Scan for the cell matching the given text and deliver its (X, Y) coordinate at center. 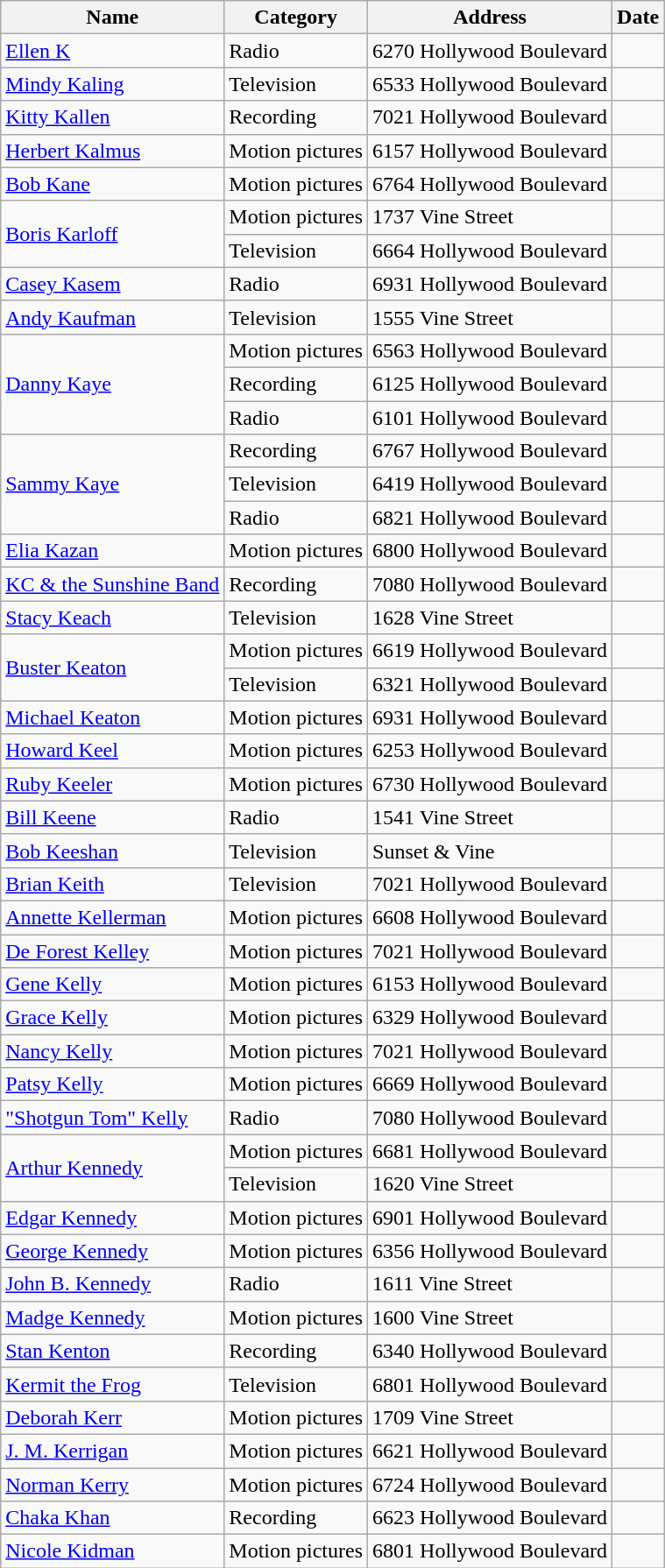
Michael Keaton (112, 717)
6563 Hollywood Boulevard (491, 350)
6730 Hollywood Boulevard (491, 784)
1600 Vine Street (491, 1317)
Address (491, 18)
6821 Hollywood Boulevard (491, 518)
John B. Kennedy (112, 1284)
1737 Vine Street (491, 217)
1628 Vine Street (491, 618)
6340 Hollywood Boulevard (491, 1351)
Ruby Keeler (112, 784)
6623 Hollywood Boulevard (491, 1518)
Elia Kazan (112, 551)
Howard Keel (112, 751)
Deborah Kerr (112, 1417)
Danny Kaye (112, 384)
1709 Vine Street (491, 1417)
Casey Kasem (112, 284)
6669 Hollywood Boulevard (491, 1084)
Gene Kelly (112, 985)
Category (296, 18)
6533 Hollywood Boulevard (491, 84)
Bob Kane (112, 184)
Name (112, 18)
6621 Hollywood Boulevard (491, 1451)
Nicole Kidman (112, 1551)
Bob Keeshan (112, 851)
Boris Karloff (112, 234)
Grace Kelly (112, 1018)
Nancy Kelly (112, 1051)
Norman Kerry (112, 1485)
Edgar Kennedy (112, 1218)
6764 Hollywood Boulevard (491, 184)
Kermit the Frog (112, 1384)
6619 Hollywood Boulevard (491, 651)
1620 Vine Street (491, 1184)
6253 Hollywood Boulevard (491, 751)
6157 Hollywood Boulevard (491, 151)
Sunset & Vine (491, 851)
"Shotgun Tom" Kelly (112, 1118)
1541 Vine Street (491, 817)
Madge Kennedy (112, 1317)
Andy Kaufman (112, 317)
6321 Hollywood Boulevard (491, 684)
Date (638, 18)
J. M. Kerrigan (112, 1451)
Sammy Kaye (112, 484)
Annette Kellerman (112, 917)
Ellen K (112, 51)
KC & the Sunshine Band (112, 584)
6681 Hollywood Boulevard (491, 1151)
1555 Vine Street (491, 317)
6101 Hollywood Boulevard (491, 418)
Kitty Kallen (112, 117)
Patsy Kelly (112, 1084)
6356 Hollywood Boulevard (491, 1251)
6901 Hollywood Boulevard (491, 1218)
Chaka Khan (112, 1518)
Herbert Kalmus (112, 151)
Bill Keene (112, 817)
1611 Vine Street (491, 1284)
Buster Keaton (112, 667)
Brian Keith (112, 884)
6800 Hollywood Boulevard (491, 551)
Arthur Kennedy (112, 1168)
De Forest Kelley (112, 950)
Stan Kenton (112, 1351)
6153 Hollywood Boulevard (491, 985)
6329 Hollywood Boulevard (491, 1018)
6664 Hollywood Boulevard (491, 251)
6724 Hollywood Boulevard (491, 1485)
George Kennedy (112, 1251)
Stacy Keach (112, 618)
6767 Hollywood Boulevard (491, 451)
6125 Hollywood Boulevard (491, 384)
6270 Hollywood Boulevard (491, 51)
6608 Hollywood Boulevard (491, 917)
6419 Hollywood Boulevard (491, 484)
Mindy Kaling (112, 84)
